Output the [X, Y] coordinate of the center of the cell containing the given text.  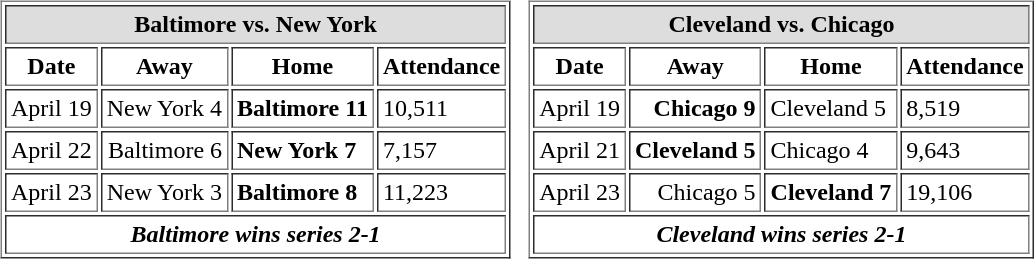
April 21 [580, 150]
Baltimore vs. New York [256, 24]
Baltimore wins series 2-1 [256, 234]
Cleveland wins series 2-1 [781, 234]
Chicago 5 [696, 192]
Baltimore 8 [302, 192]
New York 3 [164, 192]
Cleveland vs. Chicago [781, 24]
April 22 [52, 150]
New York 4 [164, 108]
8,519 [964, 108]
Baltimore 6 [164, 150]
19,106 [964, 192]
11,223 [442, 192]
Chicago 4 [832, 150]
Cleveland 7 [832, 192]
Chicago 9 [696, 108]
Baltimore 11 [302, 108]
9,643 [964, 150]
7,157 [442, 150]
New York 7 [302, 150]
10,511 [442, 108]
